Provide the (x, y) coordinate of the cell's center where the given text is located.  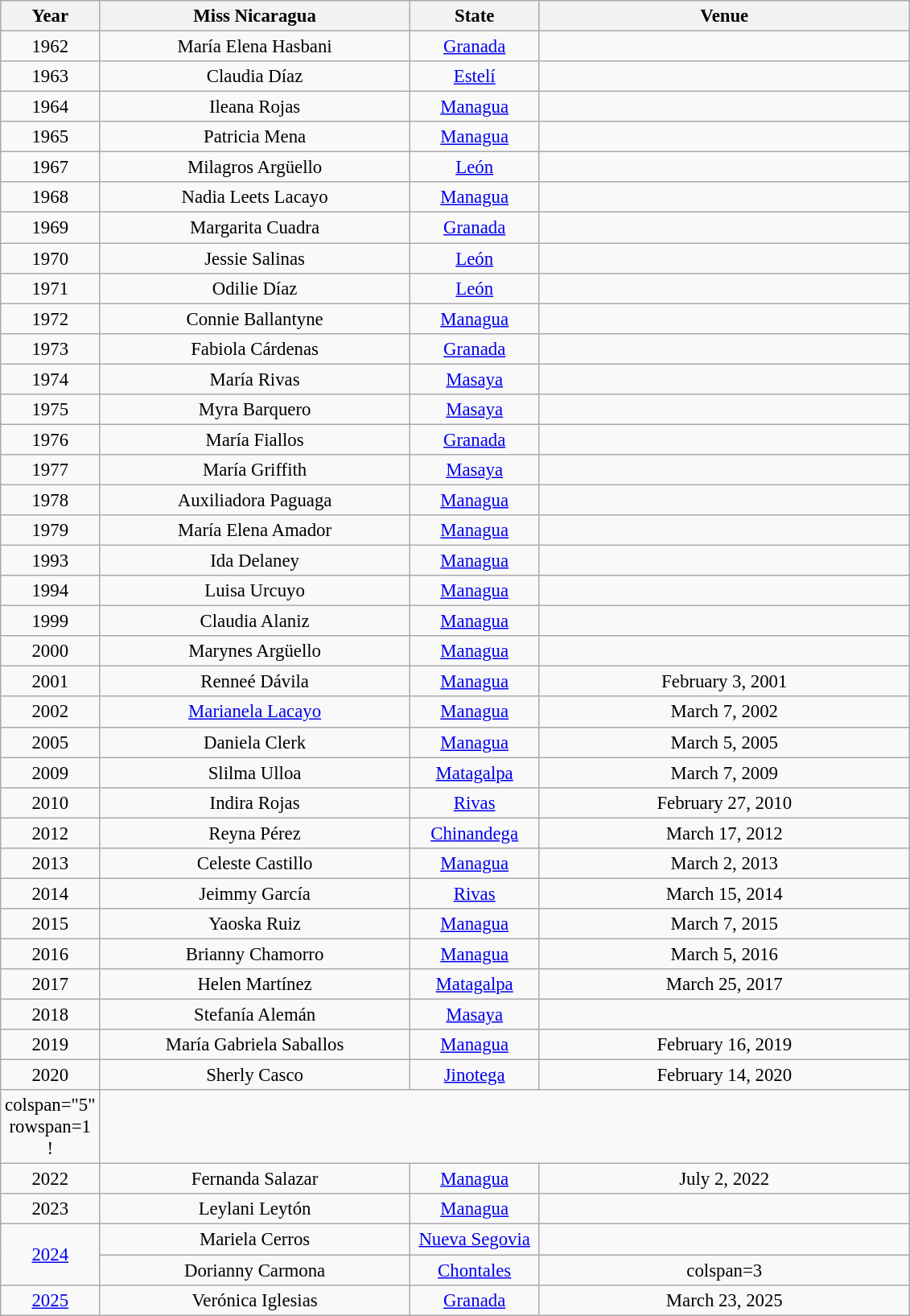
Mariela Cerros (255, 1240)
2010 (50, 802)
March 7, 2015 (724, 924)
Jeimmy García (255, 893)
February 14, 2020 (724, 1075)
2000 (50, 651)
March 15, 2014 (724, 893)
March 23, 2025 (724, 1300)
February 3, 2001 (724, 682)
2024 (50, 1254)
Helen Martínez (255, 984)
Celeste Castillo (255, 864)
March 5, 2016 (724, 954)
1974 (50, 379)
Fabiola Cárdenas (255, 349)
1978 (50, 500)
2023 (50, 1210)
Renneé Dávila (255, 682)
2014 (50, 893)
Dorianny Carmona (255, 1270)
1976 (50, 439)
1962 (50, 47)
Claudia Díaz (255, 76)
Verónica Iglesias (255, 1300)
colspan=3 (724, 1270)
Myra Barquero (255, 410)
2009 (50, 773)
Sherly Casco (255, 1075)
María Rivas (255, 379)
Leylani Leytón (255, 1210)
2013 (50, 864)
March 25, 2017 (724, 984)
Marianela Lacayo (255, 712)
1969 (50, 228)
February 27, 2010 (724, 802)
Venue (724, 16)
March 5, 2005 (724, 742)
1968 (50, 197)
2020 (50, 1075)
1963 (50, 76)
Auxiliadora Paguaga (255, 500)
February 16, 2019 (724, 1045)
Year (50, 16)
Jessie Salinas (255, 258)
State (475, 16)
Reyna Pérez (255, 833)
María Elena Amador (255, 530)
1975 (50, 410)
2017 (50, 984)
1965 (50, 137)
Yaoska Ruiz (255, 924)
2022 (50, 1179)
Nadia Leets Lacayo (255, 197)
March 2, 2013 (724, 864)
1999 (50, 621)
Indira Rojas (255, 802)
2005 (50, 742)
Miss Nicaragua (255, 16)
Chontales (475, 1270)
María Fiallos (255, 439)
Luisa Urcuyo (255, 591)
1970 (50, 258)
2016 (50, 954)
1971 (50, 288)
Nueva Segovia (475, 1240)
Patricia Mena (255, 137)
Claudia Alaniz (255, 621)
María Elena Hasbani (255, 47)
March 17, 2012 (724, 833)
Daniela Clerk (255, 742)
2015 (50, 924)
colspan="5" rowspan=1 ! (50, 1127)
1972 (50, 319)
1979 (50, 530)
Slilma Ulloa (255, 773)
March 7, 2002 (724, 712)
2025 (50, 1300)
Milagros Argüello (255, 167)
July 2, 2022 (724, 1179)
Stefanía Alemán (255, 1015)
Brianny Chamorro (255, 954)
Chinandega (475, 833)
1977 (50, 470)
2002 (50, 712)
1973 (50, 349)
2018 (50, 1015)
2012 (50, 833)
Jinotega (475, 1075)
Odilie Díaz (255, 288)
Ida Delaney (255, 561)
1994 (50, 591)
March 7, 2009 (724, 773)
María Griffith (255, 470)
María Gabriela Saballos (255, 1045)
1967 (50, 167)
Fernanda Salazar (255, 1179)
Marynes Argüello (255, 651)
Connie Ballantyne (255, 319)
Margarita Cuadra (255, 228)
Estelí (475, 76)
1964 (50, 107)
1993 (50, 561)
2019 (50, 1045)
2001 (50, 682)
Ileana Rojas (255, 107)
